Locate the cell with the specified text and output its [X, Y] center coordinate. 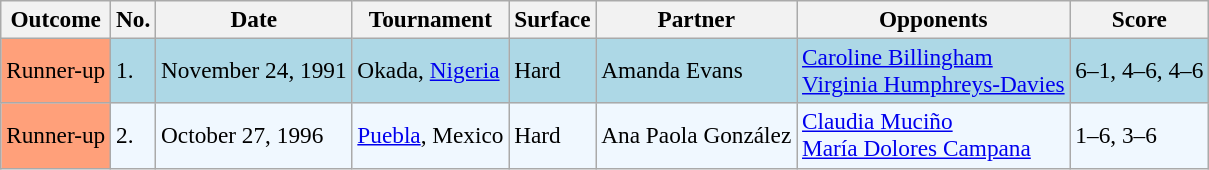
Ana Paola González [696, 136]
October 27, 1996 [254, 136]
Tournament [430, 19]
2. [134, 136]
Amanda Evans [696, 70]
1–6, 3–6 [1140, 136]
Puebla, Mexico [430, 136]
Outcome [56, 19]
Surface [552, 19]
1. [134, 70]
Okada, Nigeria [430, 70]
Caroline Billingham Virginia Humphreys-Davies [934, 70]
November 24, 1991 [254, 70]
Partner [696, 19]
6–1, 4–6, 4–6 [1140, 70]
No. [134, 19]
Opponents [934, 19]
Date [254, 19]
Score [1140, 19]
Claudia Muciño María Dolores Campana [934, 136]
